Locate the cell with the specified text and output its (X, Y) center coordinate. 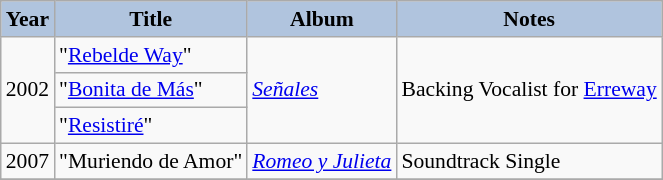
"Bonita de Más" (150, 90)
Notes (528, 19)
"Muriendo de Amor" (150, 162)
"Resistiré" (150, 126)
2007 (28, 162)
Album (322, 19)
"Rebelde Way" (150, 55)
Title (150, 19)
Señales (322, 90)
Backing Vocalist for Erreway (528, 90)
2002 (28, 90)
Soundtrack Single (528, 162)
Year (28, 19)
Romeo y Julieta (322, 162)
